For the text-containing cell, return its midpoint in [X, Y] coordinate format. 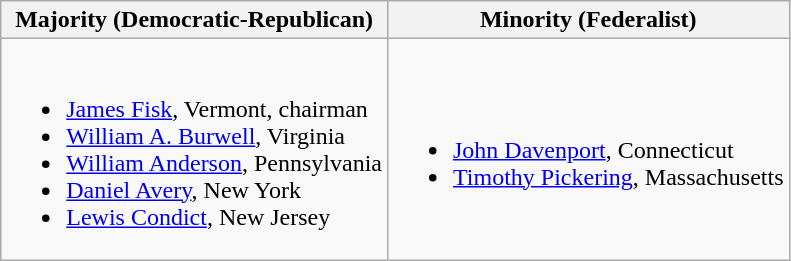
James Fisk, Vermont, chairmanWilliam A. Burwell, VirginiaWilliam Anderson, PennsylvaniaDaniel Avery, New YorkLewis Condict, New Jersey [194, 150]
Minority (Federalist) [588, 20]
John Davenport, ConnecticutTimothy Pickering, Massachusetts [588, 150]
Majority (Democratic-Republican) [194, 20]
